Return (x, y) of the center of cell containing provided text 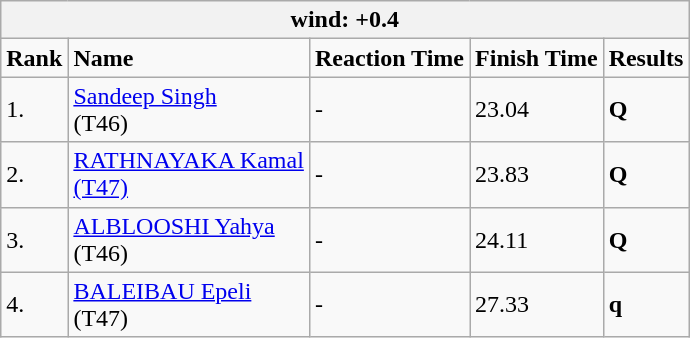
Name (189, 58)
Rank (34, 58)
24.11 (537, 240)
ALBLOOSHI Yahya(T46) (189, 240)
Finish Time (537, 58)
1. (34, 110)
BALEIBAU Epeli(T47) (189, 304)
27.33 (537, 304)
RATHNAYAKA Kamal(T47) (189, 174)
3. (34, 240)
Reaction Time (389, 58)
wind: +0.4 (345, 20)
Sandeep Singh(T46) (189, 110)
2. (34, 174)
23.83 (537, 174)
Results (646, 58)
4. (34, 304)
q (646, 304)
23.04 (537, 110)
